Provide the [X, Y] coordinate of the cell's center where the given text is located.  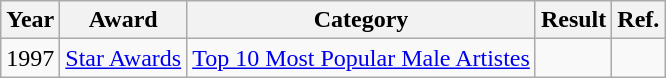
Star Awards [124, 58]
Ref. [638, 20]
Year [30, 20]
Category [362, 20]
Award [124, 20]
Result [573, 20]
1997 [30, 58]
Top 10 Most Popular Male Artistes [362, 58]
